Scan for the cell matching the given text and deliver its [X, Y] coordinate at center. 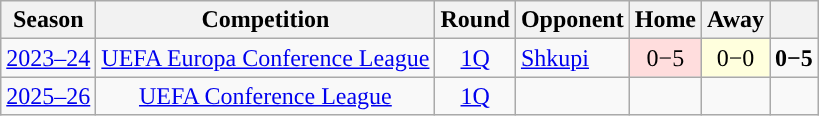
UEFA Europa Conference League [266, 58]
0−0 [736, 58]
Competition [266, 20]
UEFA Conference League [266, 96]
Shkupi [572, 58]
Opponent [572, 20]
Round [475, 20]
Season [48, 20]
Home [665, 20]
2023–24 [48, 58]
2025–26 [48, 96]
Away [736, 20]
